Detect which cell encompasses the target text, then output its [X, Y] center coordinate. 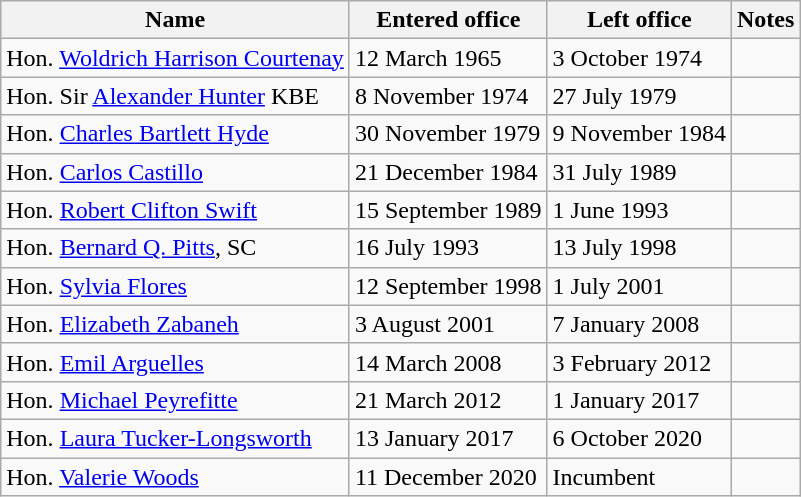
12 September 1998 [448, 286]
Hon. Michael Peyrefitte [176, 400]
30 November 1979 [448, 134]
27 July 1979 [639, 96]
6 October 2020 [639, 438]
11 December 2020 [448, 477]
1 January 2017 [639, 400]
9 November 1984 [639, 134]
12 March 1965 [448, 58]
Hon. Carlos Castillo [176, 172]
7 January 2008 [639, 324]
3 February 2012 [639, 362]
13 July 1998 [639, 248]
15 September 1989 [448, 210]
13 January 2017 [448, 438]
Entered office [448, 20]
Hon. Valerie Woods [176, 477]
Hon. Laura Tucker-Longsworth [176, 438]
Hon. Sylvia Flores [176, 286]
Notes [765, 20]
Hon. Emil Arguelles [176, 362]
Hon. Charles Bartlett Hyde [176, 134]
14 March 2008 [448, 362]
21 March 2012 [448, 400]
16 July 1993 [448, 248]
1 July 2001 [639, 286]
Hon. Elizabeth Zabaneh [176, 324]
Left office [639, 20]
1 June 1993 [639, 210]
Hon. Sir Alexander Hunter KBE [176, 96]
8 November 1974 [448, 96]
3 October 1974 [639, 58]
Name [176, 20]
Hon. Woldrich Harrison Courtenay [176, 58]
21 December 1984 [448, 172]
Hon. Robert Clifton Swift [176, 210]
Incumbent [639, 477]
3 August 2001 [448, 324]
31 July 1989 [639, 172]
Hon. Bernard Q. Pitts, SC [176, 248]
